Scan for the cell matching the given text and deliver its [x, y] coordinate at center. 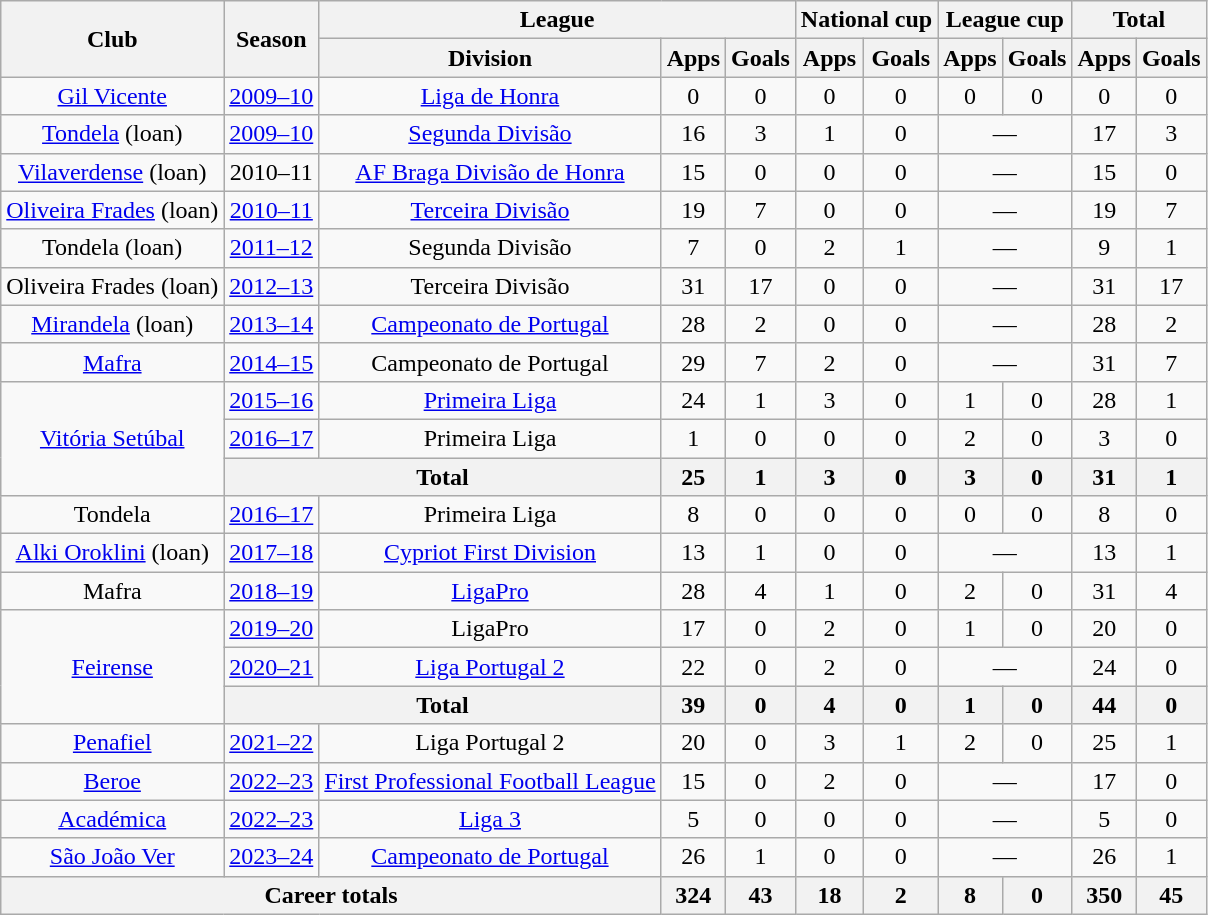
2012–13 [272, 286]
2014–15 [272, 362]
Beroe [112, 781]
2011–12 [272, 248]
44 [1104, 705]
2019–20 [272, 629]
League cup [1005, 20]
Tondela [112, 515]
39 [693, 705]
43 [761, 895]
2021–22 [272, 743]
AF Braga Divisão de Honra [490, 172]
324 [693, 895]
Career totals [331, 895]
29 [693, 362]
National cup [866, 20]
2020–21 [272, 667]
Club [112, 39]
2023–24 [272, 857]
Alki Oroklini (loan) [112, 553]
9 [1104, 248]
Season [272, 39]
Gil Vicente [112, 96]
League [558, 20]
Liga 3 [490, 819]
18 [829, 895]
2018–19 [272, 591]
45 [1171, 895]
22 [693, 667]
São João Ver [112, 857]
2017–18 [272, 553]
Vitória Setúbal [112, 438]
Cypriot First Division [490, 553]
Vilaverdense (loan) [112, 172]
Feirense [112, 667]
2013–14 [272, 324]
2015–16 [272, 400]
First Professional Football League [490, 781]
Penafiel [112, 743]
Mirandela (loan) [112, 324]
Académica [112, 819]
350 [1104, 895]
16 [693, 134]
Division [490, 58]
Liga de Honra [490, 96]
